Extract the [X, Y] coordinate from the center of the cell holding the provided text.  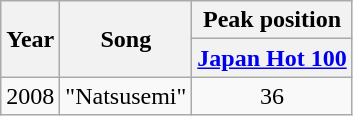
36 [272, 96]
2008 [30, 96]
Japan Hot 100 [272, 58]
Peak position [272, 20]
Year [30, 39]
"Natsusemi" [126, 96]
Song [126, 39]
